Search for the cell housing the specified text and yield its (x, y) center coordinate. 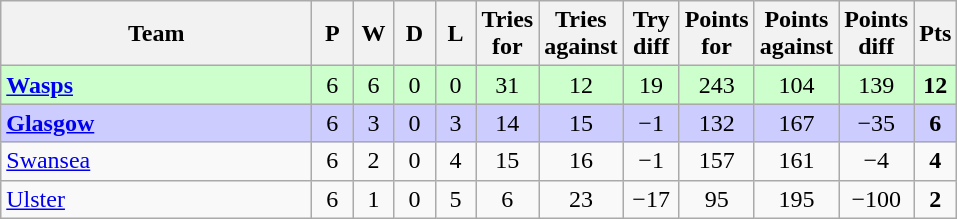
157 (716, 161)
Swansea (156, 161)
Team (156, 34)
243 (716, 85)
Points diff (876, 34)
Try diff (651, 34)
5 (456, 199)
104 (796, 85)
−17 (651, 199)
Glasgow (156, 123)
W (374, 34)
161 (796, 161)
167 (796, 123)
95 (716, 199)
16 (581, 161)
−100 (876, 199)
Tries for (508, 34)
14 (508, 123)
Pts (936, 34)
Points against (796, 34)
−4 (876, 161)
Ulster (156, 199)
Points for (716, 34)
−35 (876, 123)
19 (651, 85)
Wasps (156, 85)
Tries against (581, 34)
195 (796, 199)
D (414, 34)
139 (876, 85)
132 (716, 123)
P (332, 34)
1 (374, 199)
31 (508, 85)
L (456, 34)
23 (581, 199)
